Provide the (X, Y) coordinate of the cell's center where the given text is located.  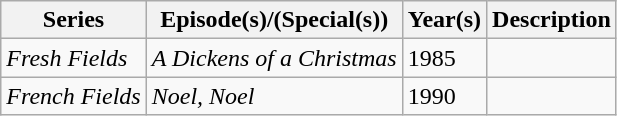
A Dickens of a Christmas (274, 58)
Description (552, 20)
Series (74, 20)
1990 (444, 96)
Episode(s)/(Special(s)) (274, 20)
Noel, Noel (274, 96)
French Fields (74, 96)
1985 (444, 58)
Year(s) (444, 20)
Fresh Fields (74, 58)
